For the text-containing cell, return its midpoint in [X, Y] coordinate format. 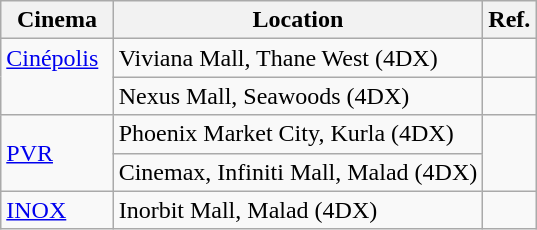
Phoenix Market City, Kurla (4DX) [298, 134]
Ref. [510, 20]
Cinema [57, 20]
Cinemax, Infiniti Mall, Malad (4DX) [298, 172]
Location [298, 20]
PVR [57, 153]
Viviana Mall, Thane West (4DX) [298, 58]
Nexus Mall, Seawoods (4DX) [298, 96]
Cinépolis [57, 77]
INOX [57, 210]
Inorbit Mall, Malad (4DX) [298, 210]
